Return the [x, y] coordinate for the center point of the cell that contains the specified text.  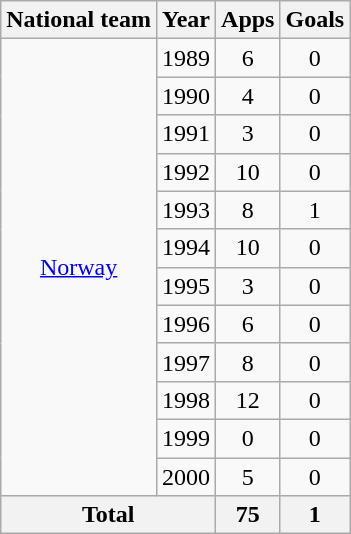
Apps [248, 20]
4 [248, 96]
5 [248, 477]
1994 [186, 248]
Goals [315, 20]
Total [108, 515]
1992 [186, 172]
Year [186, 20]
1998 [186, 400]
Norway [79, 268]
1996 [186, 324]
1997 [186, 362]
1991 [186, 134]
2000 [186, 477]
1993 [186, 210]
1990 [186, 96]
National team [79, 20]
75 [248, 515]
1999 [186, 438]
12 [248, 400]
1989 [186, 58]
1995 [186, 286]
